Detect which cell encompasses the target text, then output its [X, Y] center coordinate. 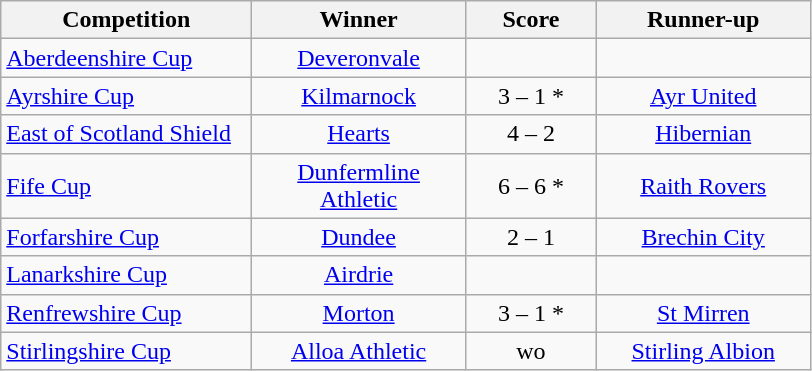
Fife Cup [126, 186]
Ayrshire Cup [126, 96]
2 – 1 [530, 237]
St Mirren [703, 313]
Morton [359, 313]
Alloa Athletic [359, 351]
Ayr United [703, 96]
Dunfermline Athletic [359, 186]
Lanarkshire Cup [126, 275]
Raith Rovers [703, 186]
Forfarshire Cup [126, 237]
Kilmarnock [359, 96]
wo [530, 351]
Airdrie [359, 275]
Aberdeenshire Cup [126, 58]
Stirlingshire Cup [126, 351]
Competition [126, 20]
Brechin City [703, 237]
Dundee [359, 237]
Deveronvale [359, 58]
6 – 6 * [530, 186]
Renfrewshire Cup [126, 313]
Score [530, 20]
Runner-up [703, 20]
Hearts [359, 134]
Winner [359, 20]
East of Scotland Shield [126, 134]
Hibernian [703, 134]
Stirling Albion [703, 351]
4 – 2 [530, 134]
